Extract the (X, Y) coordinate from the center of the cell holding the provided text.  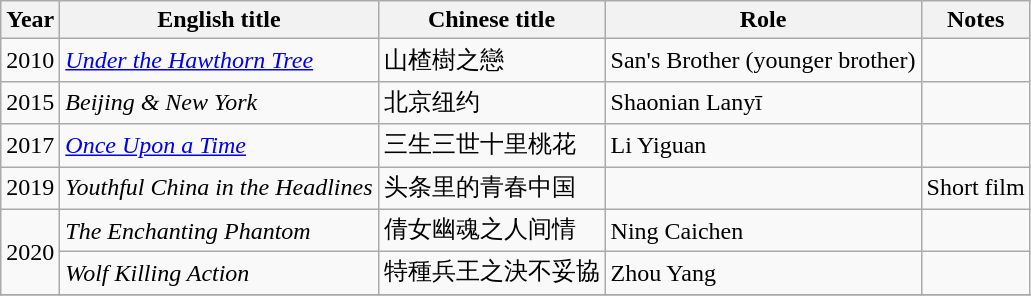
Wolf Killing Action (219, 274)
Zhou Yang (763, 274)
English title (219, 20)
Ning Caichen (763, 230)
Once Upon a Time (219, 146)
2015 (30, 102)
Li Yiguan (763, 146)
北京纽约 (492, 102)
Youthful China in the Headlines (219, 188)
Under the Hawthorn Tree (219, 60)
The Enchanting Phantom (219, 230)
三生三世十里桃花 (492, 146)
倩女幽魂之人间情 (492, 230)
Short film (976, 188)
Year (30, 20)
San's Brother (younger brother) (763, 60)
Beijing & New York (219, 102)
Role (763, 20)
头条里的青春中国 (492, 188)
山楂樹之戀 (492, 60)
2010 (30, 60)
2019 (30, 188)
2020 (30, 252)
Chinese title (492, 20)
2017 (30, 146)
Notes (976, 20)
Shaonian Lanyī (763, 102)
特種兵王之決不妥協 (492, 274)
